Scan for the cell matching the given text and deliver its [X, Y] coordinate at center. 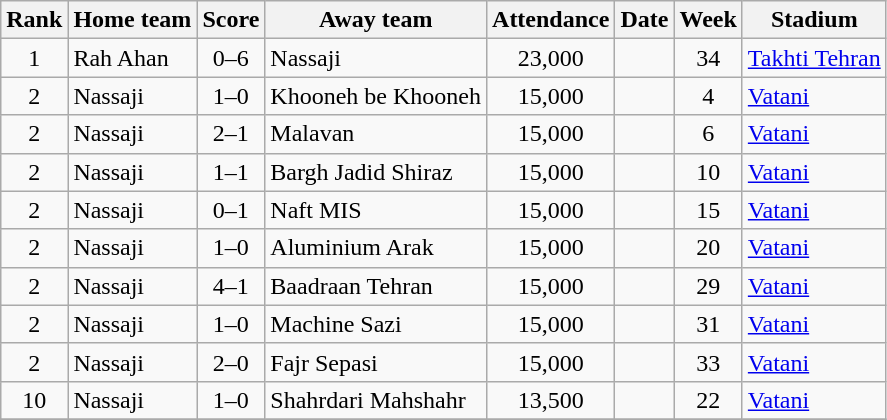
Home team [132, 20]
Naft MIS [376, 210]
Bargh Jadid Shiraz [376, 172]
Khooneh be Khooneh [376, 96]
Takhti Tehran [814, 58]
4–1 [231, 286]
2–0 [231, 362]
20 [708, 248]
Shahrdari Mahshahr [376, 400]
4 [708, 96]
Rank [34, 20]
33 [708, 362]
Stadium [814, 20]
6 [708, 134]
15 [708, 210]
1 [34, 58]
0–6 [231, 58]
Baadraan Tehran [376, 286]
Away team [376, 20]
Machine Sazi [376, 324]
Score [231, 20]
34 [708, 58]
29 [708, 286]
23,000 [551, 58]
Fajr Sepasi [376, 362]
31 [708, 324]
Rah Ahan [132, 58]
Week [708, 20]
Malavan [376, 134]
Attendance [551, 20]
22 [708, 400]
1–1 [231, 172]
2–1 [231, 134]
Aluminium Arak [376, 248]
Date [644, 20]
0–1 [231, 210]
13,500 [551, 400]
